Pinpoint the cell where the given text exists, returning its (X, Y) midpoint coordinate. 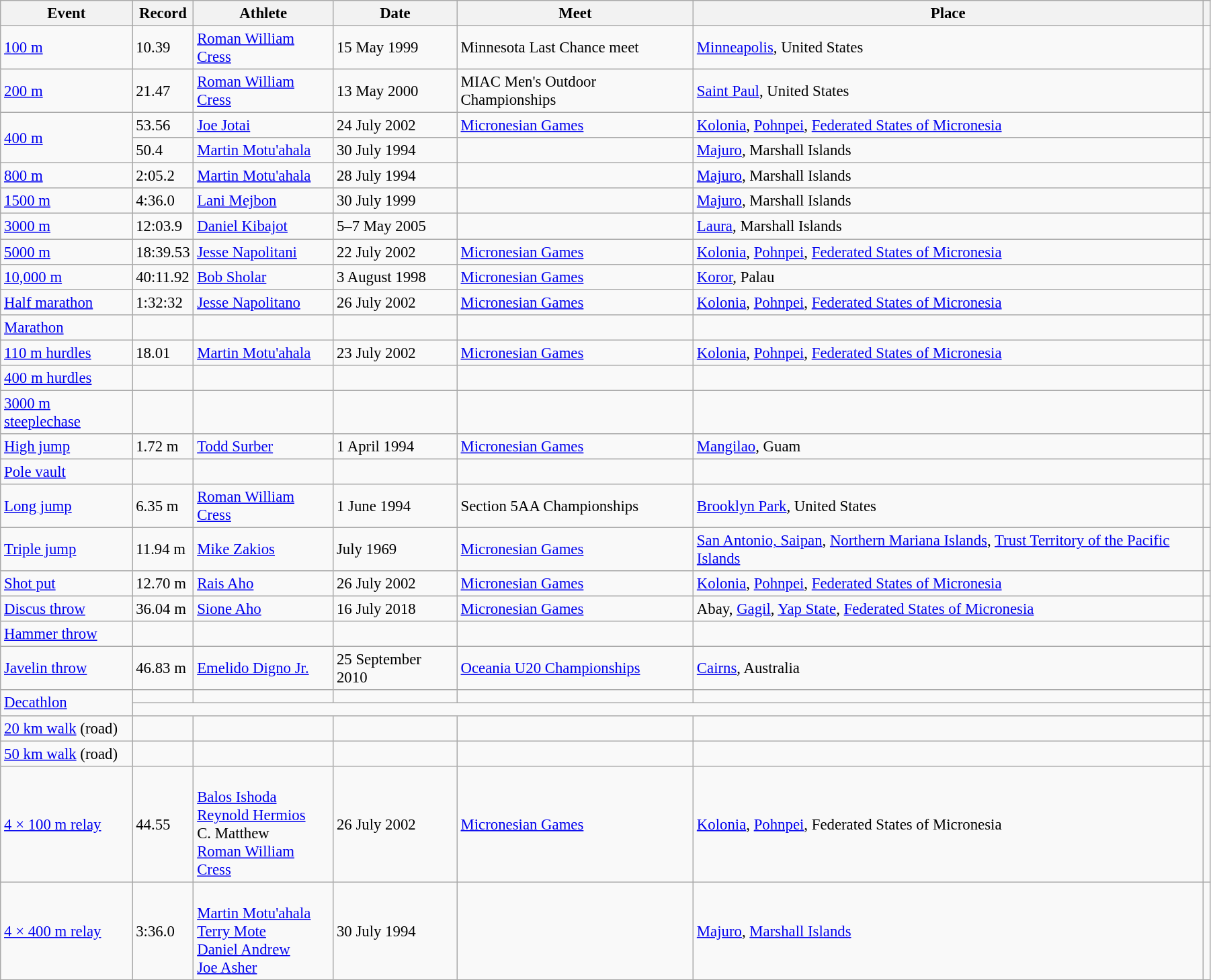
44.55 (163, 823)
800 m (67, 176)
Javelin throw (67, 669)
50 km walk (road) (67, 754)
4 × 100 m relay (67, 823)
1500 m (67, 201)
Meet (575, 13)
3000 m (67, 226)
1 April 1994 (395, 447)
Triple jump (67, 549)
Minnesota Last Chance meet (575, 48)
5000 m (67, 252)
3 August 1998 (395, 277)
Rais Aho (263, 584)
Section 5AA Championships (575, 506)
Decathlon (67, 703)
San Antonio, Saipan, Northern Mariana Islands, Trust Territory of the Pacific Islands (948, 549)
Athlete (263, 13)
24 July 2002 (395, 126)
Balos IshodaReynold HermiosC. MatthewRoman William Cress (263, 823)
Daniel Kibajot (263, 226)
4:36.0 (163, 201)
16 July 2018 (395, 609)
50.4 (163, 150)
6.35 m (163, 506)
1 June 1994 (395, 506)
20 km walk (road) (67, 728)
July 1969 (395, 549)
46.83 m (163, 669)
18.01 (163, 353)
2:05.2 (163, 176)
Sione Aho (263, 609)
12:03.9 (163, 226)
Hammer throw (67, 634)
25 September 2010 (395, 669)
3000 m steeplechase (67, 412)
Oceania U20 Championships (575, 669)
200 m (67, 91)
12.70 m (163, 584)
Laura, Marshall Islands (948, 226)
Record (163, 13)
15 May 1999 (395, 48)
Date (395, 13)
1.72 m (163, 447)
Lani Mejbon (263, 201)
Place (948, 13)
Martin Motu'ahalaTerry MoteDaniel AndrewJoe Asher (263, 931)
Pole vault (67, 472)
3:36.0 (163, 931)
4 × 400 m relay (67, 931)
10,000 m (67, 277)
30 July 1999 (395, 201)
11.94 m (163, 549)
Cairns, Australia (948, 669)
40:11.92 (163, 277)
Half marathon (67, 302)
5–7 May 2005 (395, 226)
Todd Surber (263, 447)
400 m hurdles (67, 378)
Saint Paul, United States (948, 91)
23 July 2002 (395, 353)
Koror, Palau (948, 277)
400 m (67, 138)
High jump (67, 447)
Marathon (67, 327)
Bob Sholar (263, 277)
Mike Zakios (263, 549)
Mangilao, Guam (948, 447)
13 May 2000 (395, 91)
36.04 m (163, 609)
110 m hurdles (67, 353)
28 July 1994 (395, 176)
Minneapolis, United States (948, 48)
Discus throw (67, 609)
Abay, Gagil, Yap State, Federated States of Micronesia (948, 609)
Long jump (67, 506)
Brooklyn Park, United States (948, 506)
MIAC Men's Outdoor Championships (575, 91)
Emelido Digno Jr. (263, 669)
Joe Jotai (263, 126)
53.56 (163, 126)
Jesse Napolitani (263, 252)
Jesse Napolitano (263, 302)
Shot put (67, 584)
10.39 (163, 48)
Event (67, 13)
100 m (67, 48)
1:32:32 (163, 302)
21.47 (163, 91)
22 July 2002 (395, 252)
18:39.53 (163, 252)
